Detect which cell encompasses the target text, then output its [x, y] center coordinate. 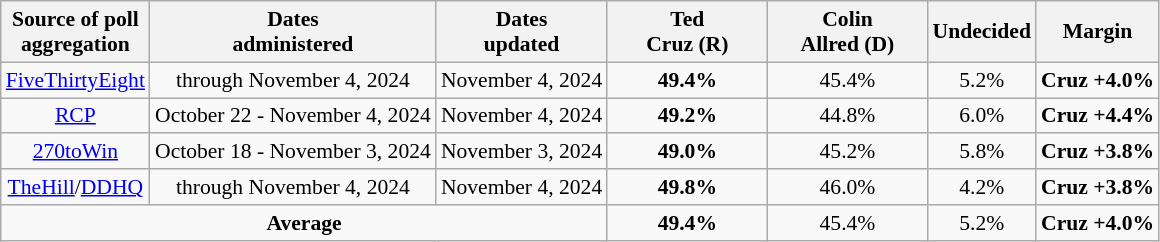
Datesupdated [522, 32]
Average [304, 223]
45.2% [847, 152]
270toWin [76, 152]
4.2% [982, 187]
49.8% [687, 187]
ColinAllred (D) [847, 32]
46.0% [847, 187]
Source of pollaggregation [76, 32]
November 3, 2024 [522, 152]
Cruz +4.4% [1098, 116]
49.0% [687, 152]
49.2% [687, 116]
Margin [1098, 32]
October 22 - November 4, 2024 [293, 116]
6.0% [982, 116]
RCP [76, 116]
44.8% [847, 116]
Undecided [982, 32]
October 18 - November 3, 2024 [293, 152]
Datesadministered [293, 32]
5.8% [982, 152]
TedCruz (R) [687, 32]
TheHill/DDHQ [76, 187]
FiveThirtyEight [76, 80]
